Determine the [X, Y] coordinate at the center of the cell enclosing the given text.  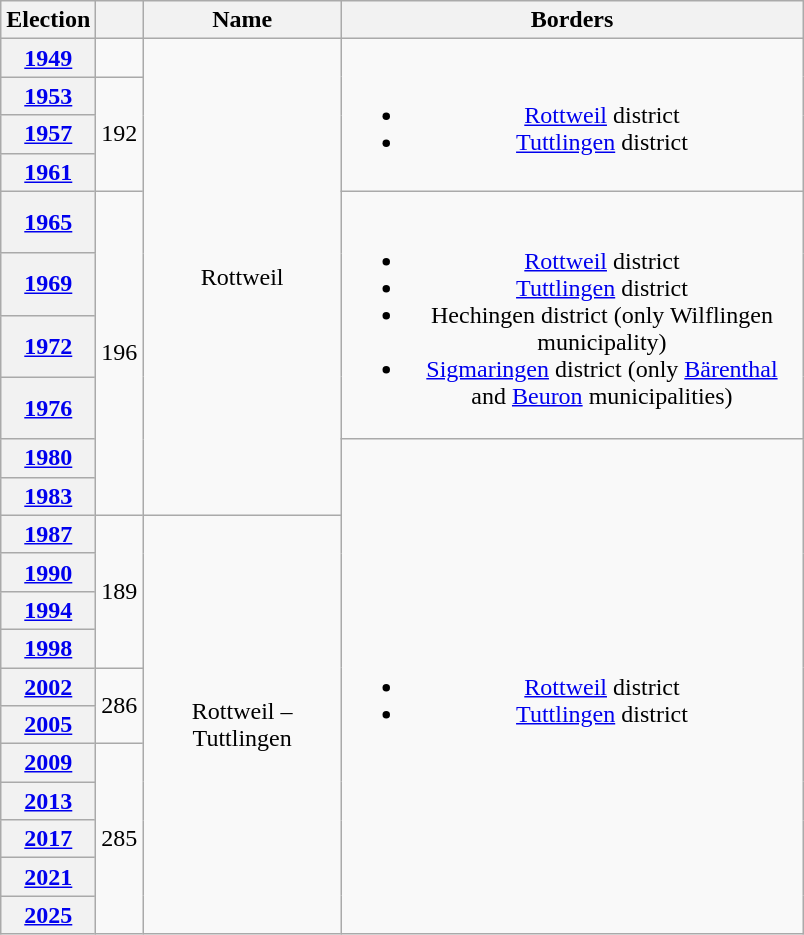
1957 [48, 134]
1969 [48, 284]
Rottweil [242, 277]
285 [120, 839]
2017 [48, 839]
1949 [48, 58]
1976 [48, 408]
1987 [48, 534]
Rottweil districtTuttlingen districtHechingen district (only Wilflingen municipality)Sigmaringen district (only Bärenthal and Beuron municipalities) [572, 315]
1961 [48, 172]
1994 [48, 610]
2013 [48, 801]
2025 [48, 915]
286 [120, 706]
1983 [48, 496]
2009 [48, 763]
Borders [572, 20]
2021 [48, 877]
1980 [48, 458]
189 [120, 591]
1953 [48, 96]
2002 [48, 687]
1965 [48, 222]
1990 [48, 572]
Rottweil – Tuttlingen [242, 724]
Election [48, 20]
2005 [48, 725]
192 [120, 134]
1998 [48, 648]
1972 [48, 346]
196 [120, 353]
Name [242, 20]
